From the cell containing the given text, extract its center point as (X, Y) coordinate. 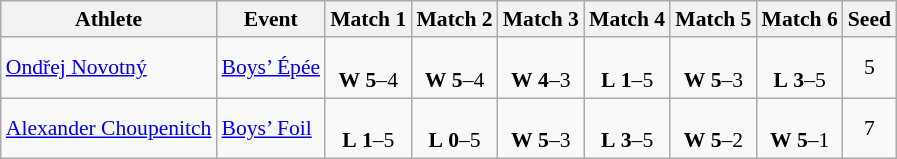
Boys’ Épée (270, 68)
W 5–1 (799, 128)
Match 1 (368, 19)
Boys’ Foil (270, 128)
W 5–2 (713, 128)
Athlete (109, 19)
L 0–5 (454, 128)
Match 5 (713, 19)
Match 3 (541, 19)
Alexander Choupenitch (109, 128)
Seed (870, 19)
Event (270, 19)
Match 6 (799, 19)
W 4–3 (541, 68)
Match 2 (454, 19)
Match 4 (627, 19)
Ondřej Novotný (109, 68)
5 (870, 68)
7 (870, 128)
